Return (x, y) of the center of cell containing provided text 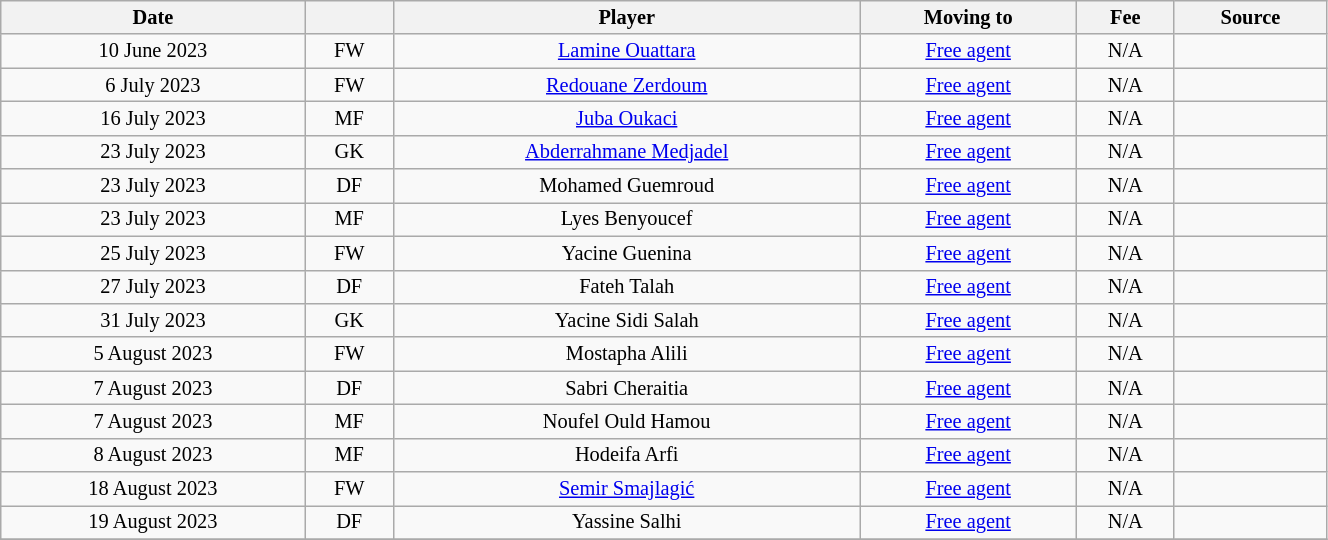
10 June 2023 (153, 51)
5 August 2023 (153, 354)
Semir Smajlagić (626, 489)
18 August 2023 (153, 489)
Lyes Benyoucef (626, 219)
8 August 2023 (153, 455)
6 July 2023 (153, 85)
Juba Oukaci (626, 118)
Yacine Guenina (626, 253)
Moving to (968, 17)
16 July 2023 (153, 118)
31 July 2023 (153, 320)
Player (626, 17)
Date (153, 17)
Abderrahmane Medjadel (626, 152)
Fee (1125, 17)
Hodeifa Arfi (626, 455)
19 August 2023 (153, 522)
Mostapha Alili (626, 354)
25 July 2023 (153, 253)
Sabri Cheraitia (626, 388)
Lamine Ouattara (626, 51)
27 July 2023 (153, 287)
Mohamed Guemroud (626, 186)
Redouane Zerdoum (626, 85)
Fateh Talah (626, 287)
Noufel Ould Hamou (626, 421)
Yassine Salhi (626, 522)
Source (1250, 17)
Yacine Sidi Salah (626, 320)
